Extract the [X, Y] coordinate from the center of the cell holding the provided text.  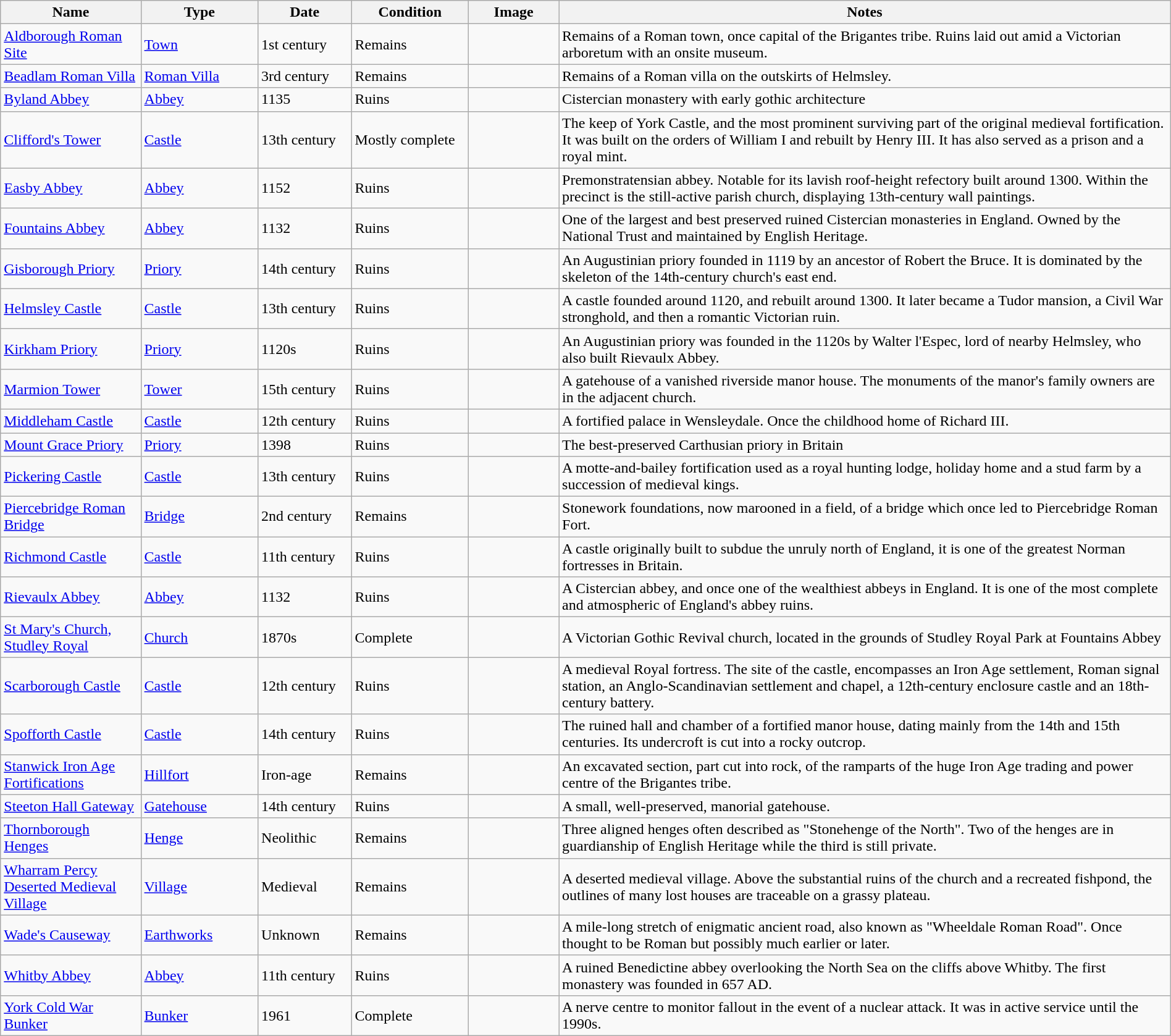
Type [199, 12]
Byland Abbey [70, 99]
St Mary's Church, Studley Royal [70, 638]
Earthworks [199, 935]
3rd century [305, 76]
An excavated section, part cut into rock, of the ramparts of the huge Iron Age trading and power centre of the Brigantes tribe. [865, 775]
Bunker [199, 1016]
A gatehouse of a vanished riverside manor house. The monuments of the manor's family owners are in the adjacent church. [865, 389]
Town [199, 44]
1398 [305, 444]
A castle originally built to subdue the unruly north of England, it is one of the greatest Norman fortresses in Britain. [865, 557]
A fortified palace in Wensleydale. Once the childhood home of Richard III. [865, 421]
Aldborough Roman Site [70, 44]
Stanwick Iron Age Fortifications [70, 775]
Richmond Castle [70, 557]
Piercebridge Roman Bridge [70, 516]
1135 [305, 99]
Whitby Abbey [70, 975]
Clifford's Tower [70, 140]
1870s [305, 638]
A nerve centre to monitor fallout in the event of a nuclear attack. It was in active service until the 1990s. [865, 1016]
Bridge [199, 516]
Pickering Castle [70, 477]
A motte-and-bailey fortification used as a royal hunting lodge, holiday home and a stud farm by a succession of medieval kings. [865, 477]
Marmion Tower [70, 389]
A mile-long stretch of enigmatic ancient road, also known as "Wheeldale Roman Road". Once thought to be Roman but possibly much earlier or later. [865, 935]
Unknown [305, 935]
Church [199, 638]
Condition [410, 12]
Gisborough Priory [70, 268]
2nd century [305, 516]
1120s [305, 348]
An Augustinian priory founded in 1119 by an ancestor of Robert the Bruce. It is dominated by the skeleton of the 14th-century church's east end. [865, 268]
Village [199, 886]
Name [70, 12]
Cistercian monastery with early gothic architecture [865, 99]
Notes [865, 12]
A ruined Benedictine abbey overlooking the North Sea on the cliffs above Whitby. The first monastery was founded in 657 AD. [865, 975]
Helmsley Castle [70, 309]
Remains of a Roman villa on the outskirts of Helmsley. [865, 76]
1st century [305, 44]
Iron-age [305, 775]
Wade's Causeway [70, 935]
Kirkham Priory [70, 348]
Wharram Percy Deserted Medieval Village [70, 886]
Roman Villa [199, 76]
Mostly complete [410, 140]
Easby Abbey [70, 188]
A Victorian Gothic Revival church, located in the grounds of Studley Royal Park at Fountains Abbey [865, 638]
Remains of a Roman town, once capital of the Brigantes tribe. Ruins laid out amid a Victorian arboretum with an onsite museum. [865, 44]
1961 [305, 1016]
Gatehouse [199, 806]
A Cistercian abbey, and once one of the wealthiest abbeys in England. It is one of the most complete and atmospheric of England's abbey ruins. [865, 597]
Medieval [305, 886]
Thornborough Henges [70, 838]
Scarborough Castle [70, 686]
The best-preserved Carthusian priory in Britain [865, 444]
Fountains Abbey [70, 229]
Beadlam Roman Villa [70, 76]
Image [514, 12]
Middleham Castle [70, 421]
Date [305, 12]
Spofforth Castle [70, 734]
Tower [199, 389]
15th century [305, 389]
Hillfort [199, 775]
Steeton Hall Gateway [70, 806]
An Augustinian priory was founded in the 1120s by Walter l'Espec, lord of nearby Helmsley, who also built Rievaulx Abbey. [865, 348]
A castle founded around 1120, and rebuilt around 1300. It later became a Tudor mansion, a Civil War stronghold, and then a romantic Victorian ruin. [865, 309]
One of the largest and best preserved ruined Cistercian monasteries in England. Owned by the National Trust and maintained by English Heritage. [865, 229]
York Cold War Bunker [70, 1016]
Mount Grace Priory [70, 444]
A small, well-preserved, manorial gatehouse. [865, 806]
Stonework foundations, now marooned in a field, of a bridge which once led to Piercebridge Roman Fort. [865, 516]
Henge [199, 838]
1152 [305, 188]
Rievaulx Abbey [70, 597]
Neolithic [305, 838]
The ruined hall and chamber of a fortified manor house, dating mainly from the 14th and 15th centuries. Its undercroft is cut into a rocky outcrop. [865, 734]
